Detect which cell encompasses the target text, then output its (x, y) center coordinate. 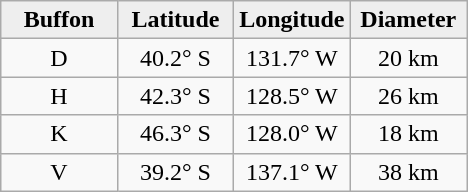
H (59, 96)
38 km (408, 172)
46.3° S (175, 134)
128.0° W (292, 134)
20 km (408, 58)
26 km (408, 96)
40.2° S (175, 58)
131.7° W (292, 58)
Buffon (59, 20)
39.2° S (175, 172)
Diameter (408, 20)
K (59, 134)
Latitude (175, 20)
128.5° W (292, 96)
D (59, 58)
137.1° W (292, 172)
Longitude (292, 20)
18 km (408, 134)
42.3° S (175, 96)
V (59, 172)
